Pinpoint the cell where the given text exists, returning its (x, y) midpoint coordinate. 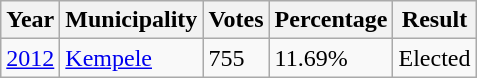
Votes (236, 20)
Elected (434, 58)
11.69% (331, 58)
Municipality (132, 20)
Kempele (132, 58)
755 (236, 58)
Year (30, 20)
Result (434, 20)
2012 (30, 58)
Percentage (331, 20)
